Extract the [X, Y] coordinate from the center of the cell holding the provided text.  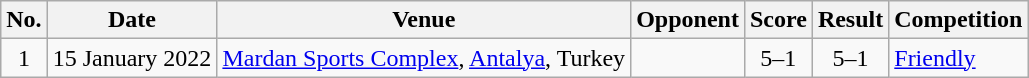
No. [24, 20]
15 January 2022 [132, 58]
Competition [958, 20]
Score [778, 20]
1 [24, 58]
Mardan Sports Complex, Antalya, Turkey [424, 58]
Opponent [688, 20]
Result [850, 20]
Date [132, 20]
Friendly [958, 58]
Venue [424, 20]
